Extract the (x, y) coordinate from the center of the cell holding the provided text.  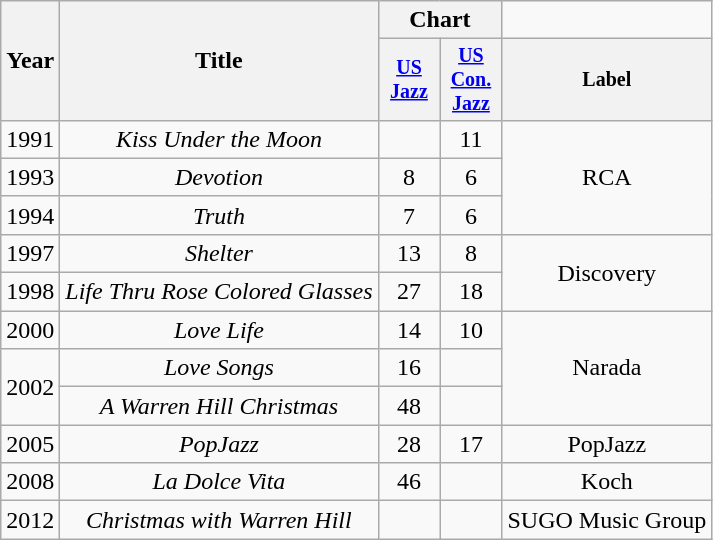
Love Life (219, 330)
Christmas with Warren Hill (219, 520)
14 (409, 330)
Year (30, 61)
Kiss Under the Moon (219, 139)
18 (471, 292)
2008 (30, 482)
17 (471, 444)
Truth (219, 215)
Love Songs (219, 368)
1998 (30, 292)
A Warren Hill Christmas (219, 406)
2000 (30, 330)
1991 (30, 139)
Devotion (219, 177)
La Dolce Vita (219, 482)
2002 (30, 387)
RCA (607, 177)
46 (409, 482)
10 (471, 330)
2005 (30, 444)
1993 (30, 177)
27 (409, 292)
1997 (30, 253)
2012 (30, 520)
28 (409, 444)
Discovery (607, 272)
48 (409, 406)
Narada (607, 368)
7 (409, 215)
SUGO Music Group (607, 520)
Life Thru Rose Colored Glasses (219, 292)
Title (219, 61)
Koch (607, 482)
Shelter (219, 253)
1994 (30, 215)
Chart (440, 20)
Label (607, 80)
13 (409, 253)
US Con. Jazz (471, 80)
11 (471, 139)
16 (409, 368)
US Jazz (409, 80)
